Locate the cell with the specified text and output its (X, Y) center coordinate. 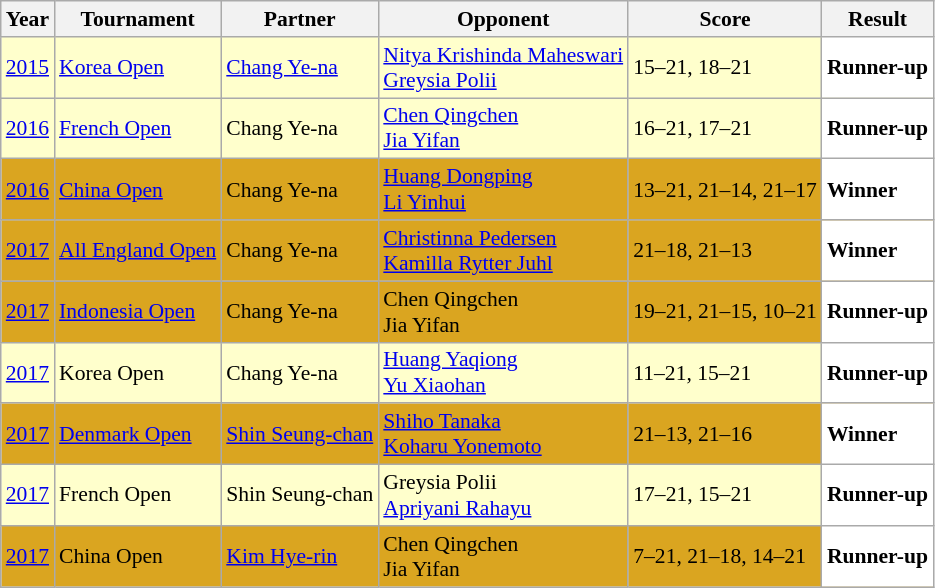
Greysia Polii Apriyani Rahayu (503, 496)
2015 (28, 68)
Christinna Pedersen Kamilla Rytter Juhl (503, 250)
21–18, 21–13 (725, 250)
7–21, 21–18, 14–21 (725, 556)
Kim Hye-rin (300, 556)
13–21, 21–14, 21–17 (725, 190)
11–21, 15–21 (725, 372)
16–21, 17–21 (725, 128)
Year (28, 19)
15–21, 18–21 (725, 68)
Indonesia Open (138, 312)
Huang Dongping Li Yinhui (503, 190)
Opponent (503, 19)
Denmark Open (138, 434)
Tournament (138, 19)
19–21, 21–15, 10–21 (725, 312)
17–21, 15–21 (725, 496)
Partner (300, 19)
21–13, 21–16 (725, 434)
Score (725, 19)
Huang Yaqiong Yu Xiaohan (503, 372)
All England Open (138, 250)
Nitya Krishinda Maheswari Greysia Polii (503, 68)
Result (878, 19)
Shiho Tanaka Koharu Yonemoto (503, 434)
